Output the (X, Y) coordinate of the center of the cell containing the given text.  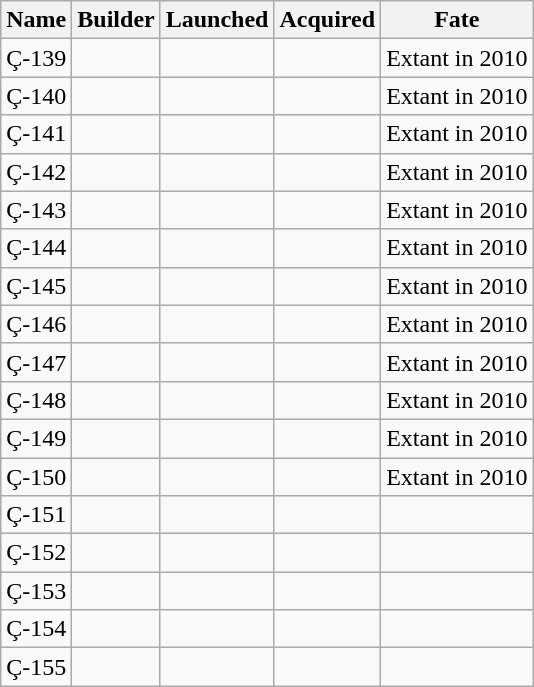
Ç-150 (36, 477)
Builder (116, 20)
Ç-140 (36, 96)
Ç-151 (36, 515)
Ç-142 (36, 172)
Ç-149 (36, 438)
Ç-145 (36, 286)
Ç-139 (36, 58)
Ç-148 (36, 400)
Ç-152 (36, 553)
Ç-147 (36, 362)
Ç-155 (36, 667)
Ç-146 (36, 324)
Name (36, 20)
Fate (457, 20)
Ç-144 (36, 248)
Ç-153 (36, 591)
Ç-154 (36, 629)
Acquired (328, 20)
Launched (217, 20)
Ç-143 (36, 210)
Ç-141 (36, 134)
